Locate the cell with the specified text and output its [x, y] center coordinate. 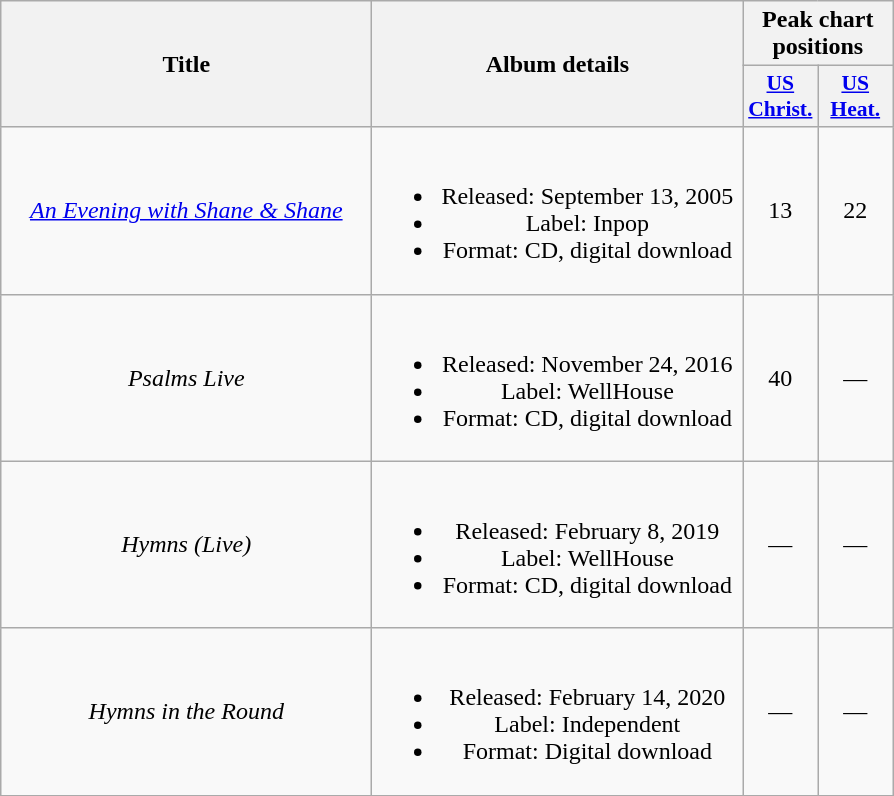
Hymns in the Round [186, 712]
Title [186, 64]
22 [856, 210]
Peak chart positions [818, 34]
Album details [558, 64]
Released: February 14, 2020Label: IndependentFormat: Digital download [558, 712]
Released: November 24, 2016Label: WellHouseFormat: CD, digital download [558, 378]
Released: February 8, 2019Label: WellHouseFormat: CD, digital download [558, 544]
40 [780, 378]
An Evening with Shane & Shane [186, 210]
USChrist. [780, 96]
Released: September 13, 2005Label: InpopFormat: CD, digital download [558, 210]
Hymns (Live) [186, 544]
USHeat. [856, 96]
Psalms Live [186, 378]
13 [780, 210]
